Find where the given text appears and provide that cell's center as [X, Y] coordinate. 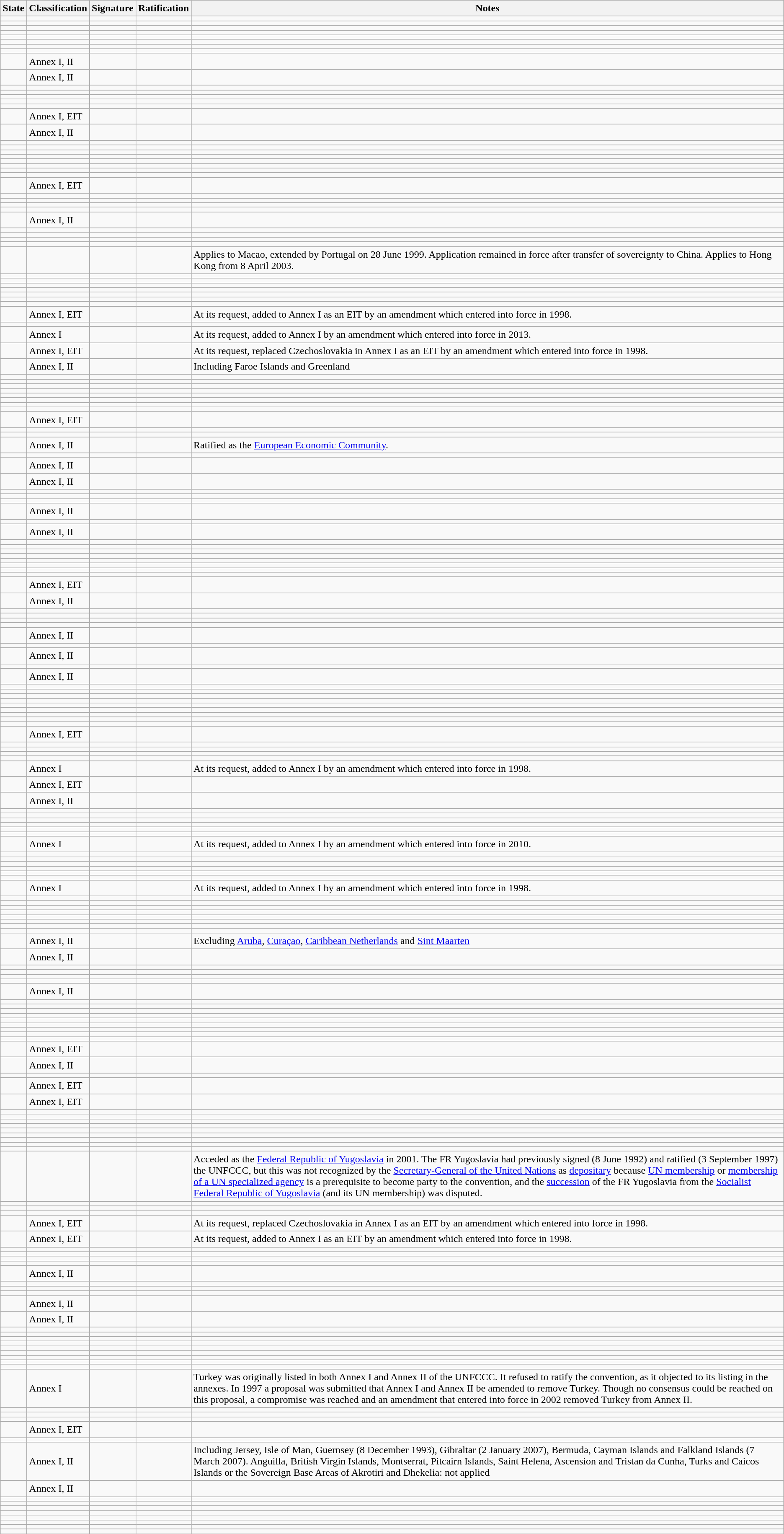
Classification [58, 8]
At its request, added to Annex I by an amendment which entered into force in 2013. [487, 335]
Notes [487, 8]
Signature [113, 8]
Ratified as the European Economic Community. [487, 445]
At its request, added to Annex I by an amendment which entered into force in 2010. [487, 844]
Including Faroe Islands and Greenland [487, 367]
State [13, 8]
Ratification [163, 8]
Excluding Aruba, Curaçao, Caribbean Netherlands and Sint Maarten [487, 941]
